Detect which cell encompasses the target text, then output its [X, Y] center coordinate. 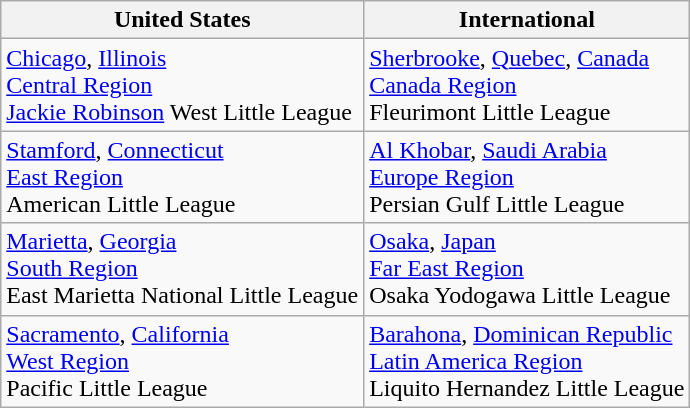
Marietta, GeorgiaSouth RegionEast Marietta National Little League [182, 269]
Sherbrooke, Quebec, CanadaCanada RegionFleurimont Little League [527, 85]
Osaka, JapanFar East RegionOsaka Yodogawa Little League [527, 269]
United States [182, 20]
Barahona, Dominican RepublicLatin America RegionLiquito Hernandez Little League [527, 361]
International [527, 20]
Sacramento, CaliforniaWest RegionPacific Little League [182, 361]
Chicago, IllinoisCentral RegionJackie Robinson West Little League [182, 85]
Al Khobar, Saudi ArabiaEurope RegionPersian Gulf Little League [527, 177]
Stamford, ConnecticutEast RegionAmerican Little League [182, 177]
